Return [x, y] of the center of cell containing provided text 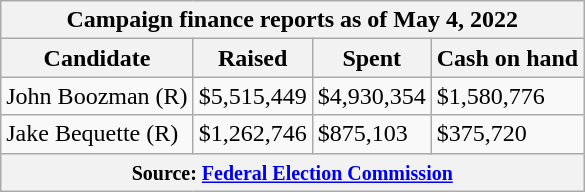
Source: Federal Election Commission [292, 172]
$875,103 [372, 134]
$4,930,354 [372, 96]
Jake Bequette (R) [97, 134]
Cash on hand [507, 58]
Candidate [97, 58]
Campaign finance reports as of May 4, 2022 [292, 20]
$5,515,449 [252, 96]
$1,580,776 [507, 96]
John Boozman (R) [97, 96]
$1,262,746 [252, 134]
Raised [252, 58]
$375,720 [507, 134]
Spent [372, 58]
